Capture the cell that displays the provided text and extract its (x, y) central coordinate. 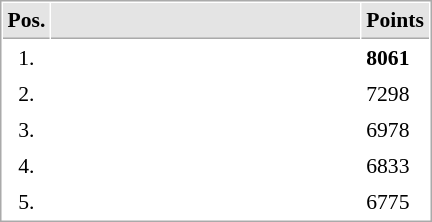
6978 (396, 129)
8061 (396, 57)
Points (396, 21)
Pos. (26, 21)
5. (26, 201)
3. (26, 129)
6775 (396, 201)
7298 (396, 93)
2. (26, 93)
1. (26, 57)
4. (26, 165)
6833 (396, 165)
